Return the (X, Y) coordinate for the center point of the cell that contains the specified text.  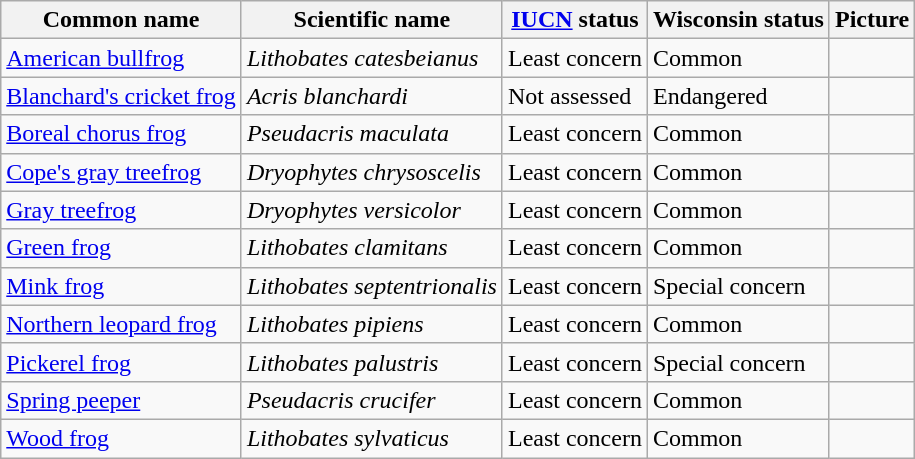
Northern leopard frog (122, 324)
Pseudacris crucifer (372, 400)
Mink frog (122, 286)
Scientific name (372, 20)
Boreal chorus frog (122, 134)
Not assessed (574, 96)
Cope's gray treefrog (122, 172)
Lithobates pipiens (372, 324)
Lithobates catesbeianus (372, 58)
Green frog (122, 248)
IUCN status (574, 20)
Spring peeper (122, 400)
Acris blanchardi (372, 96)
Common name (122, 20)
Blanchard's cricket frog (122, 96)
Lithobates sylvaticus (372, 438)
Picture (872, 20)
Lithobates palustris (372, 362)
Dryophytes chrysoscelis (372, 172)
Gray treefrog (122, 210)
Wisconsin status (738, 20)
Endangered (738, 96)
Pseudacris maculata (372, 134)
American bullfrog (122, 58)
Lithobates clamitans (372, 248)
Wood frog (122, 438)
Pickerel frog (122, 362)
Dryophytes versicolor (372, 210)
Lithobates septentrionalis (372, 286)
